Search for the cell housing the specified text and yield its [X, Y] center coordinate. 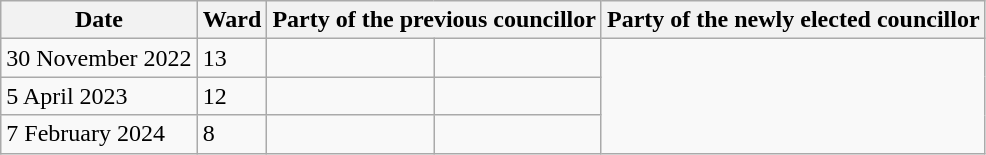
8 [232, 134]
5 April 2023 [99, 96]
Party of the previous councillor [434, 20]
7 February 2024 [99, 134]
30 November 2022 [99, 58]
13 [232, 58]
Date [99, 20]
Party of the newly elected councillor [793, 20]
12 [232, 96]
Ward [232, 20]
